Output the [X, Y] coordinate of the center of the cell containing the given text.  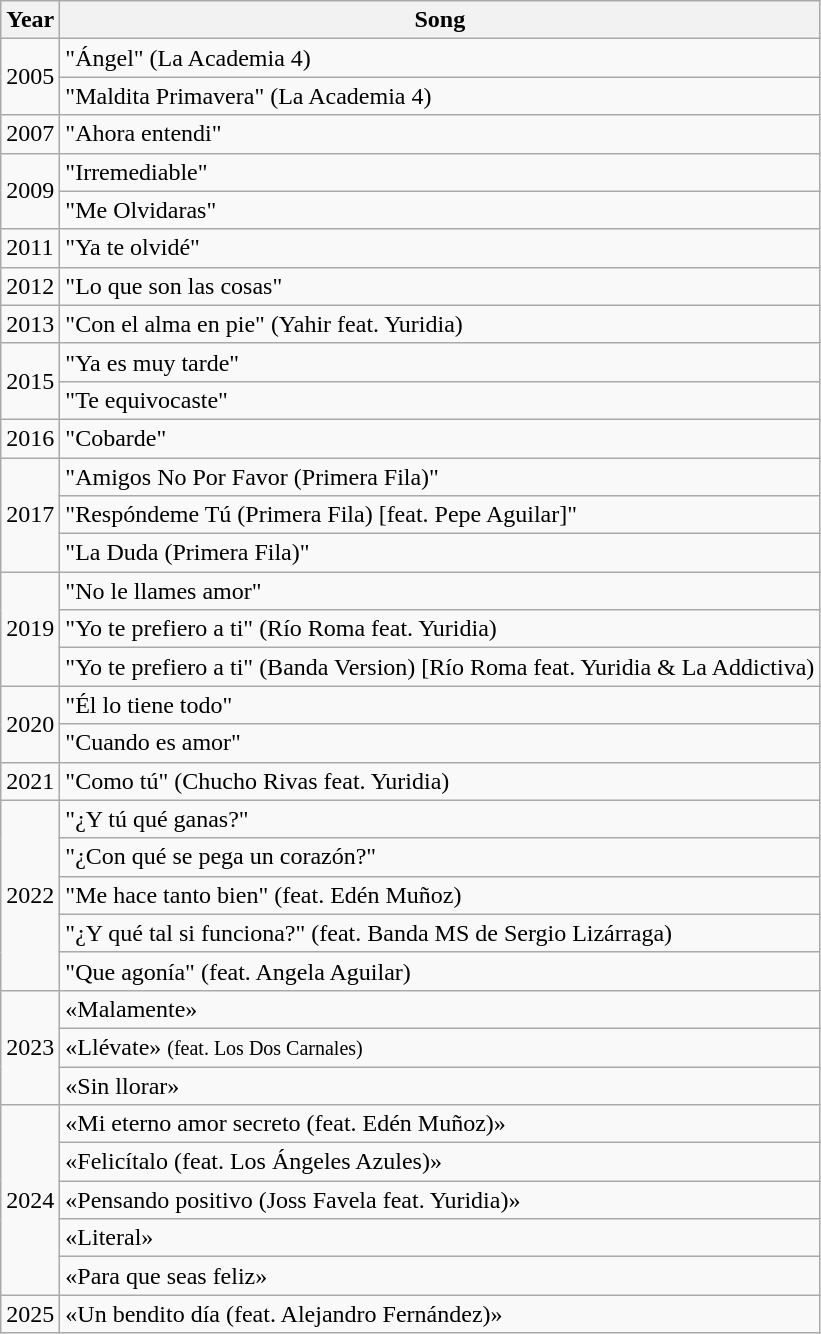
"Cuando es amor" [440, 743]
2019 [30, 629]
"La Duda (Primera Fila)" [440, 553]
"Con el alma en pie" (Yahir feat. Yuridia) [440, 324]
"Amigos No Por Favor (Primera Fila)" [440, 477]
2024 [30, 1200]
"¿Y qué tal si funciona?" (feat. Banda MS de Sergio Lizárraga) [440, 933]
2025 [30, 1314]
2021 [30, 781]
"Él lo tiene todo" [440, 705]
"¿Con qué se pega un corazón?" [440, 857]
2017 [30, 515]
"Lo que son las cosas" [440, 286]
"Irremediable" [440, 172]
"Yo te prefiero a ti" (Banda Version) [Río Roma feat. Yuridia & La Addictiva) [440, 667]
«Un bendito día (feat. Alejandro Fernández)» [440, 1314]
«Felicítalo (feat. Los Ángeles Azules)» [440, 1162]
2009 [30, 191]
"Ya es muy tarde" [440, 362]
"Me hace tanto bien" (feat. Edén Muñoz) [440, 895]
2005 [30, 77]
"Que agonía" (feat. Angela Aguilar) [440, 971]
2013 [30, 324]
«Mi eterno amor secreto (feat. Edén Muñoz)» [440, 1124]
«Para que seas feliz» [440, 1276]
2020 [30, 724]
«Literal» [440, 1238]
"Me Olvidaras" [440, 210]
Song [440, 20]
"¿Y tú qué ganas?" [440, 819]
"Te equivocaste" [440, 400]
"Maldita Primavera" (La Academia 4) [440, 96]
2011 [30, 248]
"Ahora entendi" [440, 134]
2016 [30, 438]
2007 [30, 134]
"Yo te prefiero a ti" (Río Roma feat. Yuridia) [440, 629]
2012 [30, 286]
2023 [30, 1047]
"Ya te olvidé" [440, 248]
"Respóndeme Tú (Primera Fila) [feat. Pepe Aguilar]" [440, 515]
2022 [30, 895]
"No le llames amor" [440, 591]
"Ángel" (La Academia 4) [440, 58]
2015 [30, 381]
«Malamente» [440, 1009]
«Llévate» (feat. Los Dos Carnales) [440, 1047]
"Cobarde" [440, 438]
«Pensando positivo (Joss Favela feat. Yuridia)» [440, 1200]
Year [30, 20]
«Sin llorar» [440, 1085]
"Como tú" (Chucho Rivas feat. Yuridia) [440, 781]
